Provide the (x, y) coordinate of the cell's center where the given text is located.  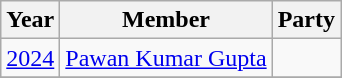
Year (30, 20)
Member (166, 20)
Pawan Kumar Gupta (166, 58)
Party (306, 20)
2024 (30, 58)
